Locate the cell with the specified text and output its (X, Y) center coordinate. 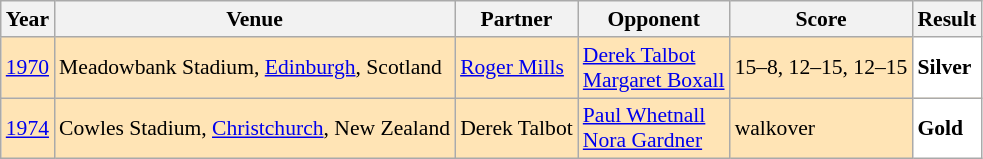
Silver (946, 68)
Roger Mills (516, 68)
Partner (516, 19)
1974 (28, 128)
Derek Talbot Margaret Boxall (654, 68)
Meadowbank Stadium, Edinburgh, Scotland (254, 68)
15–8, 12–15, 12–15 (822, 68)
walkover (822, 128)
Year (28, 19)
Score (822, 19)
Cowles Stadium, Christchurch, New Zealand (254, 128)
1970 (28, 68)
Result (946, 19)
Paul Whetnall Nora Gardner (654, 128)
Gold (946, 128)
Venue (254, 19)
Derek Talbot (516, 128)
Opponent (654, 19)
